Detect which cell encompasses the target text, then output its (X, Y) center coordinate. 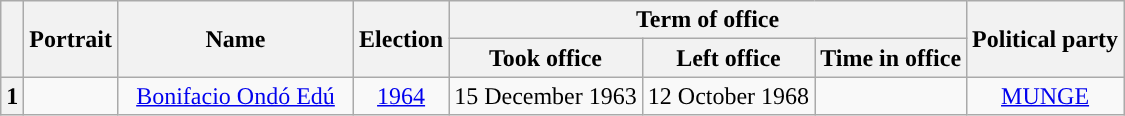
1964 (402, 96)
Election (402, 39)
Political party (1046, 39)
1 (12, 96)
Name (235, 39)
Time in office (891, 58)
Bonifacio Ondó Edú (235, 96)
15 December 1963 (546, 96)
MUNGE (1046, 96)
Portrait (71, 39)
Term of office (708, 20)
Left office (728, 58)
Took office (546, 58)
12 October 1968 (728, 96)
